Identify which cell holds the provided text, then report its [X, Y] central coordinate. 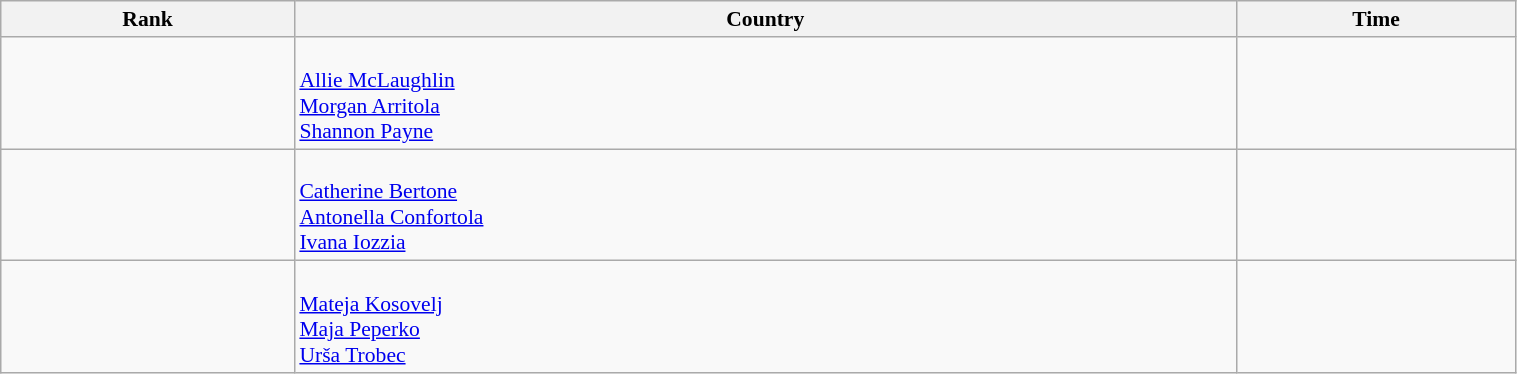
Catherine BertoneAntonella ConfortolaIvana Iozzia [765, 205]
Mateja KosoveljMaja PeperkoUrša Trobec [765, 317]
Time [1376, 19]
Allie McLaughlinMorgan ArritolaShannon Payne [765, 93]
Country [765, 19]
Rank [148, 19]
